Pinpoint the cell where the given text exists, returning its [x, y] midpoint coordinate. 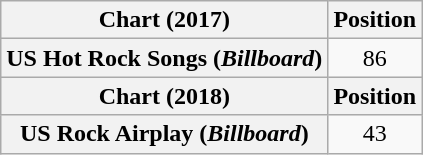
US Hot Rock Songs (Billboard) [164, 58]
86 [375, 58]
Chart (2018) [164, 96]
US Rock Airplay (Billboard) [164, 134]
Chart (2017) [164, 20]
43 [375, 134]
